Output the (x, y) coordinate of the center of the cell containing the given text.  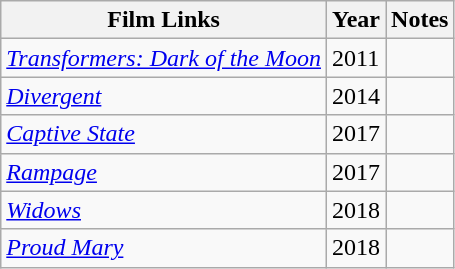
Widows (164, 210)
Year (356, 20)
Rampage (164, 172)
Notes (420, 20)
Captive State (164, 134)
2014 (356, 96)
Divergent (164, 96)
Transformers: Dark of the Moon (164, 58)
Proud Mary (164, 248)
Film Links (164, 20)
2011 (356, 58)
